Pinpoint the cell where the given text exists, returning its [X, Y] midpoint coordinate. 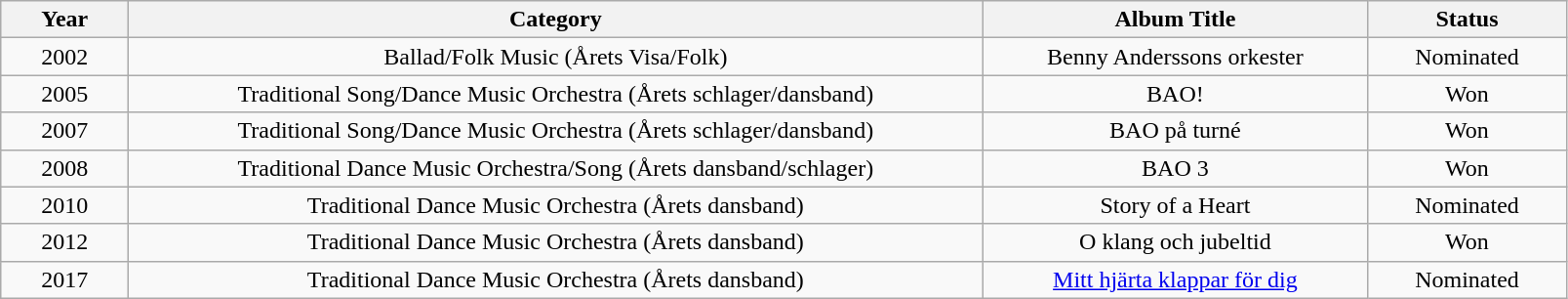
2008 [64, 168]
2010 [64, 205]
2007 [64, 131]
Status [1467, 20]
BAO 3 [1175, 168]
Year [64, 20]
BAO på turné [1175, 131]
Album Title [1175, 20]
2012 [64, 242]
Ballad/Folk Music (Årets Visa/Folk) [556, 57]
Story of a Heart [1175, 205]
Category [556, 20]
Traditional Dance Music Orchestra/Song (Årets dansband/schlager) [556, 168]
2002 [64, 57]
Benny Anderssons orkester [1175, 57]
O klang och jubeltid [1175, 242]
BAO! [1175, 94]
2005 [64, 94]
Mitt hjärta klappar för dig [1175, 279]
2017 [64, 279]
